Determine the [x, y] coordinate at the center of the cell enclosing the given text.  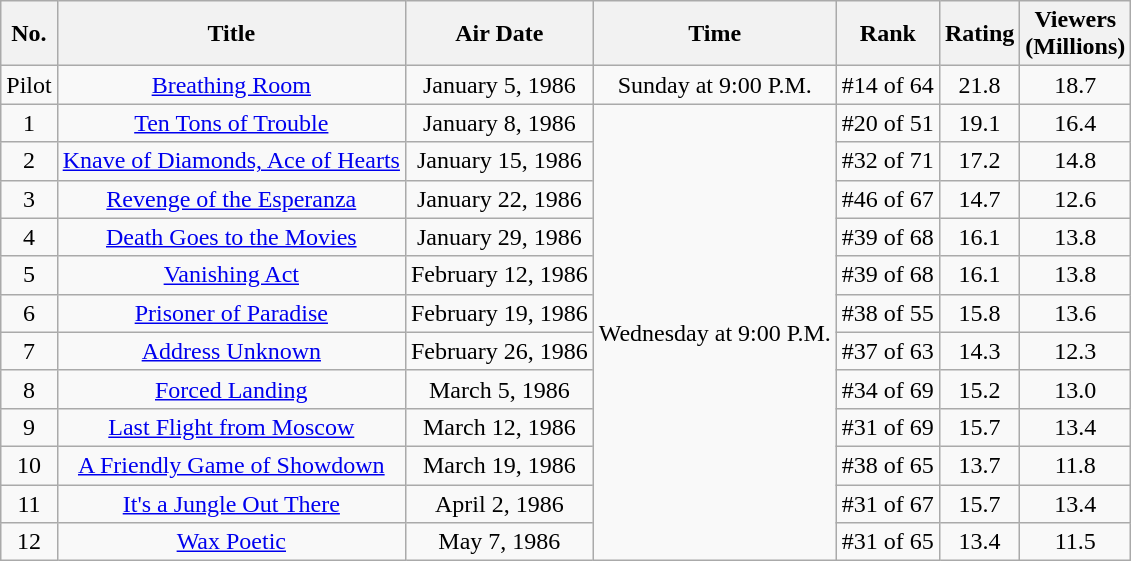
12.6 [1076, 199]
13.7 [979, 465]
2 [29, 161]
13.6 [1076, 313]
Last Flight from Moscow [231, 427]
Prisoner of Paradise [231, 313]
No. [29, 34]
Death Goes to the Movies [231, 237]
#46 of 67 [888, 199]
Vanishing Act [231, 275]
10 [29, 465]
6 [29, 313]
#20 of 51 [888, 123]
March 5, 1986 [499, 389]
Rating [979, 34]
Time [714, 34]
17.2 [979, 161]
16.4 [1076, 123]
12.3 [1076, 351]
#31 of 67 [888, 503]
January 22, 1986 [499, 199]
March 19, 1986 [499, 465]
14.8 [1076, 161]
January 29, 1986 [499, 237]
#14 of 64 [888, 85]
January 5, 1986 [499, 85]
#37 of 63 [888, 351]
Wednesday at 9:00 P.M. [714, 332]
9 [29, 427]
12 [29, 542]
15.2 [979, 389]
18.7 [1076, 85]
Forced Landing [231, 389]
February 19, 1986 [499, 313]
#31 of 69 [888, 427]
Knave of Diamonds, Ace of Hearts [231, 161]
13.0 [1076, 389]
Pilot [29, 85]
14.7 [979, 199]
#32 of 71 [888, 161]
May 7, 1986 [499, 542]
Sunday at 9:00 P.M. [714, 85]
Breathing Room [231, 85]
A Friendly Game of Showdown [231, 465]
Revenge of the Esperanza [231, 199]
5 [29, 275]
19.1 [979, 123]
#38 of 55 [888, 313]
#34 of 69 [888, 389]
Address Unknown [231, 351]
Air Date [499, 34]
February 26, 1986 [499, 351]
1 [29, 123]
15.8 [979, 313]
14.3 [979, 351]
7 [29, 351]
Title [231, 34]
11.8 [1076, 465]
11 [29, 503]
February 12, 1986 [499, 275]
January 8, 1986 [499, 123]
Viewers (Millions) [1076, 34]
11.5 [1076, 542]
4 [29, 237]
3 [29, 199]
January 15, 1986 [499, 161]
Wax Poetic [231, 542]
It's a Jungle Out There [231, 503]
April 2, 1986 [499, 503]
March 12, 1986 [499, 427]
Rank [888, 34]
#38 of 65 [888, 465]
#31 of 65 [888, 542]
21.8 [979, 85]
8 [29, 389]
Ten Tons of Trouble [231, 123]
